Identify which cell holds the provided text, then report its (x, y) central coordinate. 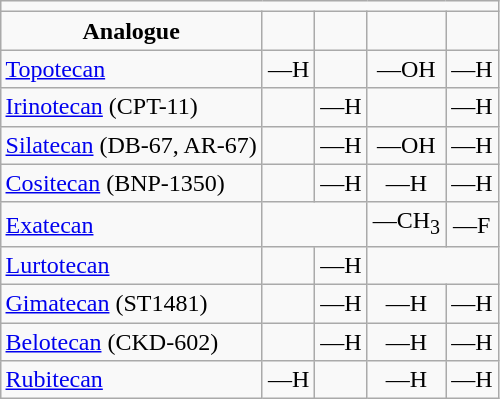
—CH3 (406, 224)
Silatecan (DB-67, AR-67) (131, 145)
Rubitecan (131, 380)
Analogue (131, 31)
Cositecan (BNP-1350) (131, 183)
Topotecan (131, 69)
Exatecan (131, 224)
Belotecan (CKD-602) (131, 342)
Gimatecan (ST1481) (131, 304)
Irinotecan (CPT-11) (131, 107)
—F (472, 224)
Lurtotecan (131, 265)
